Search for the cell housing the specified text and yield its (X, Y) center coordinate. 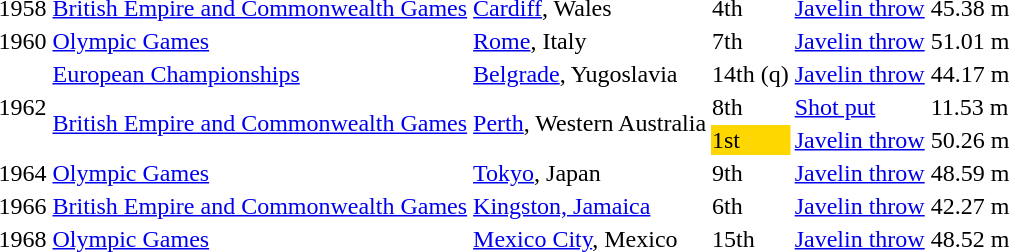
9th (751, 173)
1st (751, 140)
Perth, Western Australia (590, 124)
Shot put (860, 107)
7th (751, 41)
Tokyo, Japan (590, 173)
6th (751, 206)
Rome, Italy (590, 41)
14th (q) (751, 74)
Kingston, Jamaica (590, 206)
8th (751, 107)
Belgrade, Yugoslavia (590, 74)
European Championships (260, 74)
